Return the (x, y) coordinate for the center point of the cell that contains the specified text.  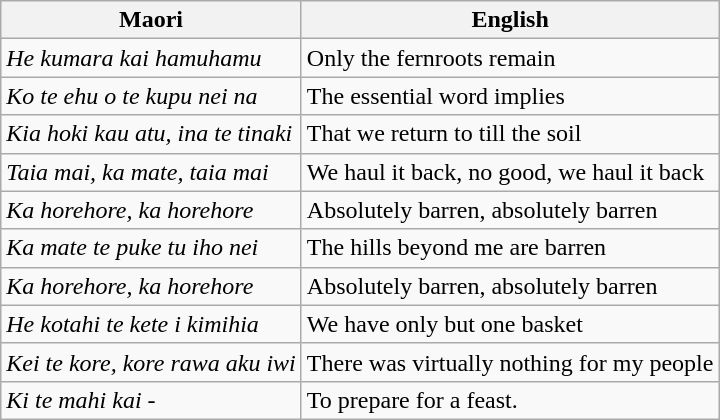
Ka mate te puke tu iho nei (152, 248)
Maori (152, 20)
The essential word implies (510, 96)
To prepare for a feast. (510, 400)
Kia hoki kau atu, ina te tinaki (152, 134)
Taia mai, ka mate, taia mai (152, 172)
Only the fernroots remain (510, 58)
He kotahi te kete i kimihia (152, 324)
There was virtually nothing for my people (510, 362)
English (510, 20)
That we return to till the soil (510, 134)
We have only but one basket (510, 324)
He kumara kai hamuhamu (152, 58)
Ko te ehu o te kupu nei na (152, 96)
Kei te kore, kore rawa aku iwi (152, 362)
We haul it back, no good, we haul it back (510, 172)
The hills beyond me are barren (510, 248)
Ki te mahi kai - (152, 400)
